Locate the cell with the specified text and output its (x, y) center coordinate. 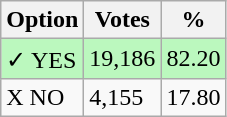
4,155 (122, 97)
% (194, 20)
17.80 (194, 97)
19,186 (122, 59)
X NO (42, 97)
✓ YES (42, 59)
Option (42, 20)
82.20 (194, 59)
Votes (122, 20)
